Pinpoint the cell where the given text exists, returning its [X, Y] midpoint coordinate. 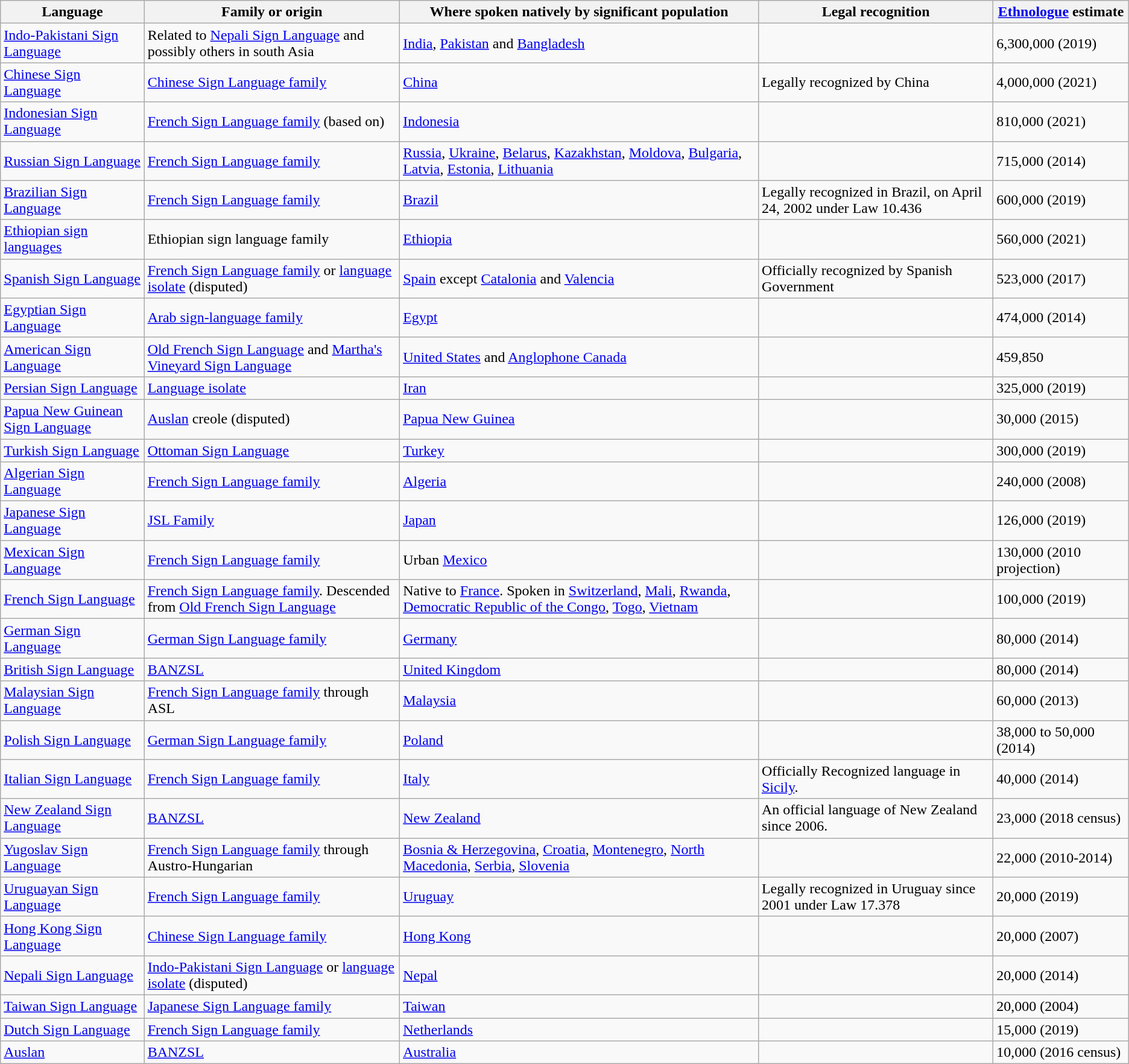
Where spoken natively by significant population [579, 12]
325,000 (2019) [1061, 388]
Brazilian Sign Language [72, 200]
Japanese Sign Language family [272, 1006]
Legally recognized in Uruguay since 2001 under Law 17.378 [876, 896]
Russia, Ukraine, Belarus, Kazakhstan, Moldova, Bulgaria, Latvia, Estonia, Lithuania [579, 160]
Legally recognized in Brazil, on April 24, 2002 under Law 10.436 [876, 200]
Italy [579, 779]
Indonesia [579, 122]
560,000 (2021) [1061, 239]
Japanese Sign Language [72, 521]
Dutch Sign Language [72, 1030]
American Sign Language [72, 357]
40,000 (2014) [1061, 779]
Malaysia [579, 701]
French Sign Language family (based on) [272, 122]
United Kingdom [579, 670]
Egyptian Sign Language [72, 317]
Taiwan Sign Language [72, 1006]
Italian Sign Language [72, 779]
6,300,000 (2019) [1061, 43]
600,000 (2019) [1061, 200]
German Sign Language [72, 638]
Egypt [579, 317]
Hong Kong Sign Language [72, 936]
20,000 (2004) [1061, 1006]
Japan [579, 521]
20,000 (2014) [1061, 975]
715,000 (2014) [1061, 160]
38,000 to 50,000 (2014) [1061, 739]
Turkey [579, 451]
Brazil [579, 200]
Yugoslav Sign Language [72, 858]
New Zealand Sign Language [72, 818]
126,000 (2019) [1061, 521]
Ethnologue estimate [1061, 12]
China [579, 82]
Nepali Sign Language [72, 975]
130,000 (2010 projection) [1061, 560]
Legally recognized by China [876, 82]
Ethiopian sign languages [72, 239]
20,000 (2019) [1061, 896]
Iran [579, 388]
Urban Mexico [579, 560]
Spain except Catalonia and Valencia [579, 279]
474,000 (2014) [1061, 317]
Netherlands [579, 1030]
23,000 (2018 census) [1061, 818]
Turkish Sign Language [72, 451]
Language isolate [272, 388]
Malaysian Sign Language [72, 701]
22,000 (2010-2014) [1061, 858]
Taiwan [579, 1006]
Officially recognized by Spanish Government [876, 279]
Chinese Sign Language [72, 82]
French Sign Language family. Descended from Old French Sign Language [272, 600]
20,000 (2007) [1061, 936]
10,000 (2016 census) [1061, 1053]
Papua New Guinea [579, 419]
Ethiopia [579, 239]
Papua New Guinean Sign Language [72, 419]
JSL Family [272, 521]
British Sign Language [72, 670]
Indo-Pakistani Sign Language or language isolate (disputed) [272, 975]
Russian Sign Language [72, 160]
Persian Sign Language [72, 388]
Legal recognition [876, 12]
French Sign Language family through ASL [272, 701]
Ethiopian sign language family [272, 239]
French Sign Language [72, 600]
Spanish Sign Language [72, 279]
Ottoman Sign Language [272, 451]
Germany [579, 638]
French Sign Language family through Austro-Hungarian [272, 858]
New Zealand [579, 818]
523,000 (2017) [1061, 279]
240,000 (2008) [1061, 481]
Indonesian Sign Language [72, 122]
Algeria [579, 481]
459,850 [1061, 357]
Mexican Sign Language [72, 560]
Bosnia & Herzegovina, Croatia, Montenegro, North Macedonia, Serbia, Slovenia [579, 858]
Poland [579, 739]
Related to Nepali Sign Language and possibly others in south Asia [272, 43]
United States and Anglophone Canada [579, 357]
Native to France. Spoken in Switzerland, Mali, Rwanda, Democratic Republic of the Congo, Togo, Vietnam [579, 600]
4,000,000 (2021) [1061, 82]
Algerian Sign Language [72, 481]
Indo-Pakistani Sign Language [72, 43]
Nepal [579, 975]
15,000 (2019) [1061, 1030]
Officially Recognized language in Sicily. [876, 779]
Hong Kong [579, 936]
Uruguayan Sign Language [72, 896]
Auslan creole (disputed) [272, 419]
30,000 (2015) [1061, 419]
Family or origin [272, 12]
Old French Sign Language and Martha's Vineyard Sign Language [272, 357]
100,000 (2019) [1061, 600]
300,000 (2019) [1061, 451]
Uruguay [579, 896]
An official language of New Zealand since 2006. [876, 818]
Auslan [72, 1053]
Polish Sign Language [72, 739]
Australia [579, 1053]
French Sign Language family or language isolate (disputed) [272, 279]
Language [72, 12]
810,000 (2021) [1061, 122]
Arab sign-language family [272, 317]
India, Pakistan and Bangladesh [579, 43]
60,000 (2013) [1061, 701]
